For the text-containing cell, return its midpoint in [x, y] coordinate format. 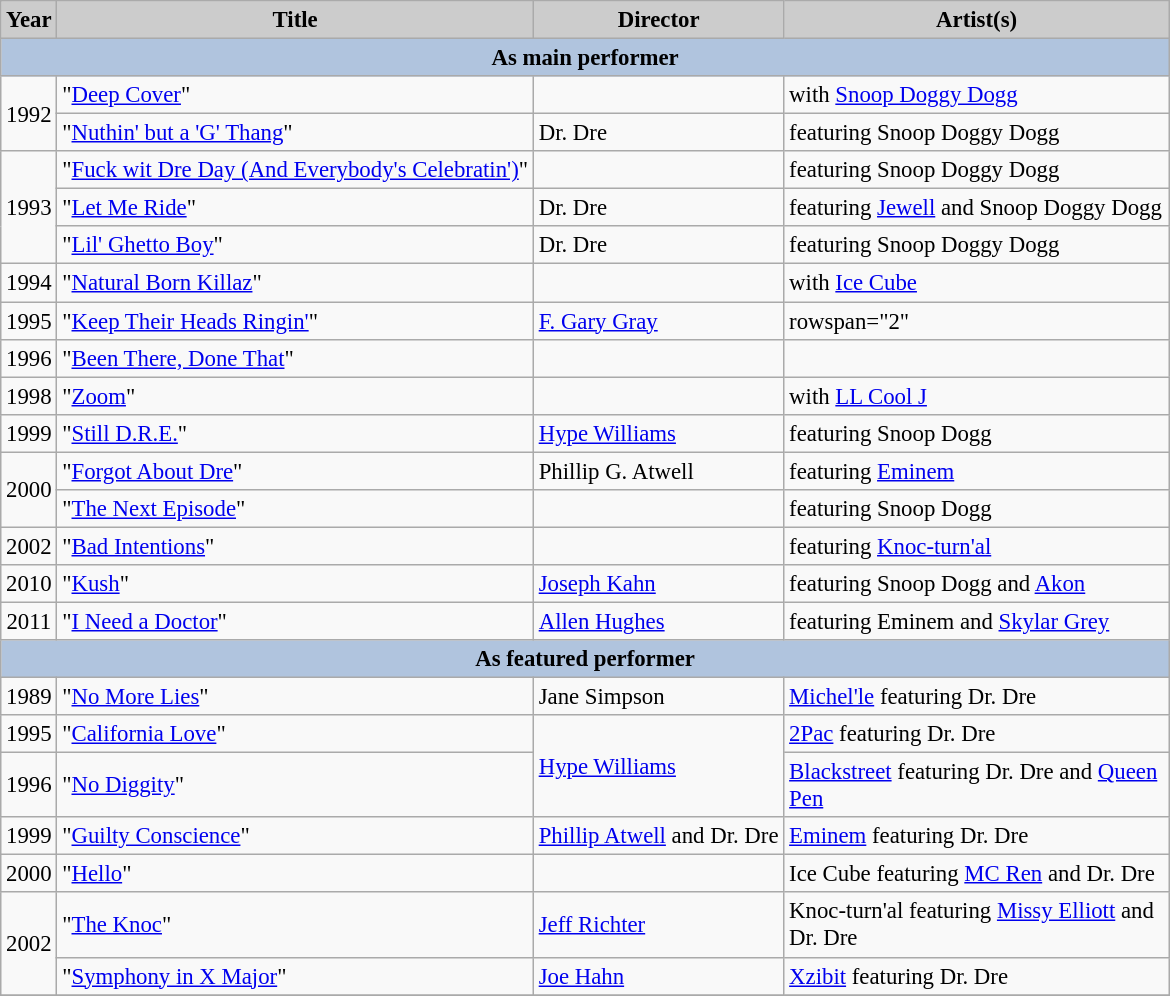
Joe Hahn [658, 976]
1993 [29, 208]
Allen Hughes [658, 621]
"Fuck wit Dre Day (And Everybody's Celebratin')" [295, 170]
Jane Simpson [658, 697]
Ice Cube featuring MC Ren and Dr. Dre [977, 874]
"Deep Cover" [295, 95]
Title [295, 20]
Phillip G. Atwell [658, 471]
"The Knoc" [295, 926]
"The Next Episode" [295, 509]
"Been There, Done That" [295, 358]
Eminem featuring Dr. Dre [977, 836]
with Ice Cube [977, 283]
Joseph Kahn [658, 584]
"Forgot About Dre" [295, 471]
1998 [29, 396]
"Kush" [295, 584]
"Symphony in X Major" [295, 976]
Year [29, 20]
Phillip Atwell and Dr. Dre [658, 836]
"Natural Born Killaz" [295, 283]
"Bad Intentions" [295, 546]
F. Gary Gray [658, 321]
"Let Me Ride" [295, 208]
2010 [29, 584]
featuring Eminem and Skylar Grey [977, 621]
"No More Lies" [295, 697]
"California Love" [295, 734]
Director [658, 20]
Xzibit featuring Dr. Dre [977, 976]
1989 [29, 697]
with Snoop Doggy Dogg [977, 95]
1994 [29, 283]
2Pac featuring Dr. Dre [977, 734]
featuring Eminem [977, 471]
"Keep Their Heads Ringin'" [295, 321]
rowspan="2" [977, 321]
"No Diggity" [295, 786]
featuring Jewell and Snoop Doggy Dogg [977, 208]
"Guilty Conscience" [295, 836]
featuring Knoc-turn'al [977, 546]
Artist(s) [977, 20]
As main performer [586, 58]
"Lil' Ghetto Boy" [295, 245]
"Nuthin' but a 'G' Thang" [295, 133]
Michel'le featuring Dr. Dre [977, 697]
"I Need a Doctor" [295, 621]
with LL Cool J [977, 396]
"Zoom" [295, 396]
Knoc-turn'al featuring Missy Elliott and Dr. Dre [977, 926]
1992 [29, 114]
As featured performer [586, 659]
"Hello" [295, 874]
Blackstreet featuring Dr. Dre and Queen Pen [977, 786]
"Still D.R.E." [295, 433]
featuring Snoop Dogg and Akon [977, 584]
Jeff Richter [658, 926]
2011 [29, 621]
